Detect which cell encompasses the target text, then output its (X, Y) center coordinate. 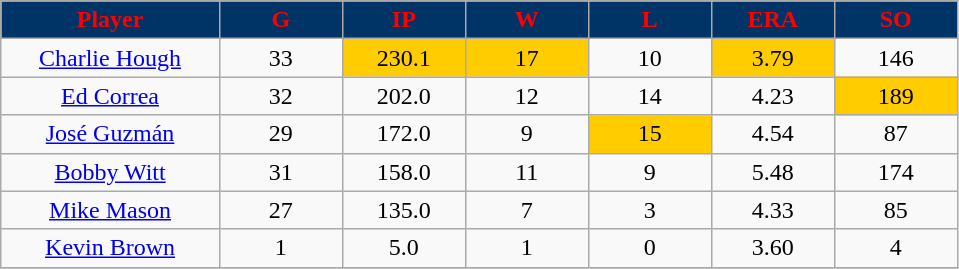
11 (526, 172)
7 (526, 210)
José Guzmán (110, 134)
172.0 (404, 134)
4.23 (772, 96)
Charlie Hough (110, 58)
230.1 (404, 58)
5.0 (404, 248)
12 (526, 96)
5.48 (772, 172)
87 (896, 134)
14 (650, 96)
17 (526, 58)
202.0 (404, 96)
Bobby Witt (110, 172)
Player (110, 20)
85 (896, 210)
3 (650, 210)
174 (896, 172)
3.60 (772, 248)
Ed Correa (110, 96)
IP (404, 20)
W (526, 20)
31 (280, 172)
32 (280, 96)
4.33 (772, 210)
4.54 (772, 134)
146 (896, 58)
15 (650, 134)
ERA (772, 20)
135.0 (404, 210)
L (650, 20)
SO (896, 20)
29 (280, 134)
G (280, 20)
158.0 (404, 172)
189 (896, 96)
27 (280, 210)
Kevin Brown (110, 248)
0 (650, 248)
Mike Mason (110, 210)
3.79 (772, 58)
4 (896, 248)
33 (280, 58)
10 (650, 58)
